Extract the (X, Y) coordinate from the center of the cell holding the provided text.  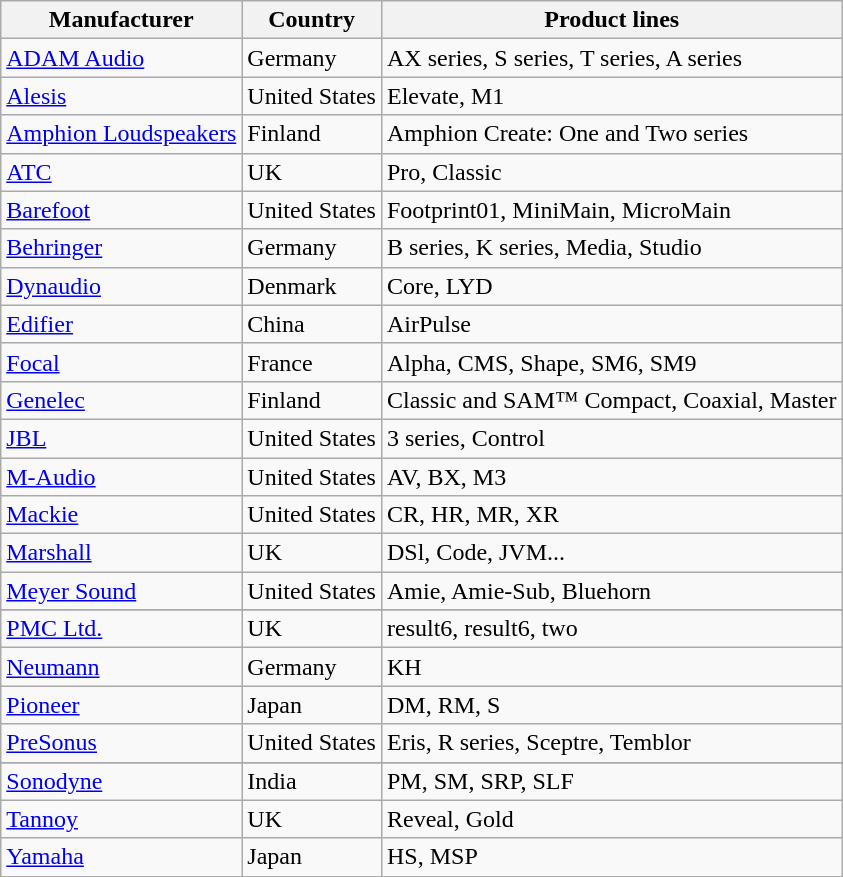
ADAM Audio (122, 58)
Yamaha (122, 857)
Meyer Sound (122, 591)
Amphion Loudspeakers (122, 134)
China (312, 324)
Amie, Amie-Sub, Bluehorn (612, 591)
Genelec (122, 400)
PMC Ltd. (122, 629)
Amphion Create: One and Two series (612, 134)
Manufacturer (122, 20)
Tannoy (122, 819)
Sonodyne (122, 781)
Core, LYD (612, 286)
Alesis (122, 96)
DSl, Code, JVM... (612, 553)
CR, HR, MR, XR (612, 515)
Neumann (122, 667)
B series, K series, Media, Studio (612, 248)
AV, BX, M3 (612, 477)
Pro, Classic (612, 172)
PreSonus (122, 743)
3 series, Control (612, 438)
Marshall (122, 553)
AirPulse (612, 324)
Barefoot (122, 210)
Product lines (612, 20)
JBL (122, 438)
Dynaudio (122, 286)
Pioneer (122, 705)
Alpha, CMS, Shape, SM6, SM9 (612, 362)
ATC (122, 172)
HS, MSP (612, 857)
KH (612, 667)
Elevate, M1 (612, 96)
Eris, R series, Sceptre, Temblor (612, 743)
Mackie (122, 515)
DM, RM, S (612, 705)
result6, result6, two (612, 629)
Reveal, Gold (612, 819)
Footprint01, MiniMain, MicroMain (612, 210)
India (312, 781)
M-Audio (122, 477)
Country (312, 20)
Edifier (122, 324)
PM, SM, SRP, SLF (612, 781)
Denmark (312, 286)
France (312, 362)
Classic and SAM™ Compact, Coaxial, Master (612, 400)
Behringer (122, 248)
Focal (122, 362)
AX series, S series, T series, A series (612, 58)
